Determine the [x, y] coordinate at the center of the cell enclosing the given text.  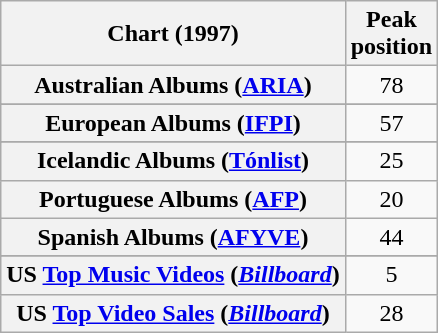
European Albums (IFPI) [173, 123]
Chart (1997) [173, 34]
Spanish Albums (AFYVE) [173, 237]
Portuguese Albums (AFP) [173, 199]
Icelandic Albums (Tónlist) [173, 161]
57 [391, 123]
20 [391, 199]
78 [391, 85]
US Top Music Videos (Billboard) [173, 275]
US Top Video Sales (Billboard) [173, 313]
Australian Albums (ARIA) [173, 85]
44 [391, 237]
28 [391, 313]
25 [391, 161]
Peakposition [391, 34]
5 [391, 275]
